For the text-containing cell, return its midpoint in (x, y) coordinate format. 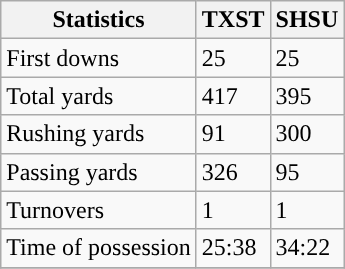
326 (233, 172)
TXST (233, 20)
300 (307, 134)
Statistics (99, 20)
Passing yards (99, 172)
Rushing yards (99, 134)
First downs (99, 58)
395 (307, 96)
95 (307, 172)
Total yards (99, 96)
Turnovers (99, 210)
34:22 (307, 248)
91 (233, 134)
Time of possession (99, 248)
SHSU (307, 20)
417 (233, 96)
25:38 (233, 248)
